Scan for the cell matching the given text and deliver its (X, Y) coordinate at center. 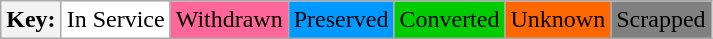
Scrapped (661, 20)
Unknown (558, 20)
Withdrawn (229, 20)
Converted (450, 20)
Key: (31, 20)
Preserved (341, 20)
In Service (116, 20)
